For the text-containing cell, return its midpoint in (x, y) coordinate format. 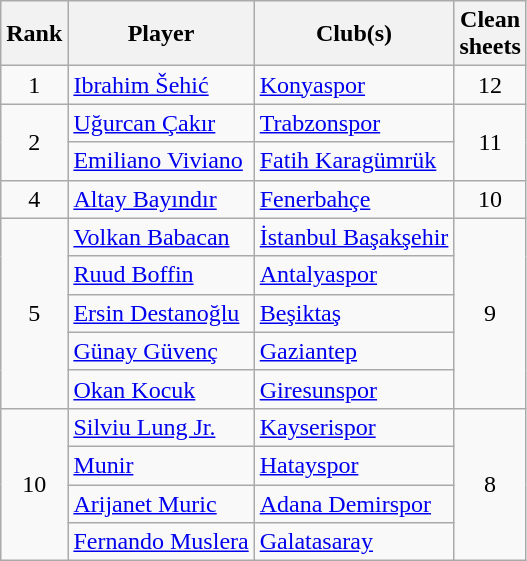
Trabzonspor (354, 123)
Munir (161, 465)
12 (490, 85)
1 (34, 85)
Adana Demirspor (354, 503)
Konyaspor (354, 85)
Volkan Babacan (161, 237)
4 (34, 199)
Arijanet Muric (161, 503)
8 (490, 484)
Gaziantep (354, 351)
Günay Güvenç (161, 351)
Fenerbahçe (354, 199)
Rank (34, 34)
İstanbul Başakşehir (354, 237)
Hatayspor (354, 465)
Altay Bayındır (161, 199)
Club(s) (354, 34)
Beşiktaş (354, 313)
Silviu Lung Jr. (161, 427)
2 (34, 142)
Kayserispor (354, 427)
Fatih Karagümrük (354, 161)
Ersin Destanoğlu (161, 313)
Okan Kocuk (161, 389)
Ibrahim Šehić (161, 85)
11 (490, 142)
Antalyaspor (354, 275)
5 (34, 313)
9 (490, 313)
Ruud Boffin (161, 275)
Player (161, 34)
Clean sheets (490, 34)
Giresunspor (354, 389)
Uğurcan Çakır (161, 123)
Emiliano Viviano (161, 161)
Galatasaray (354, 542)
Fernando Muslera (161, 542)
